Output the [X, Y] coordinate of the center of the cell containing the given text.  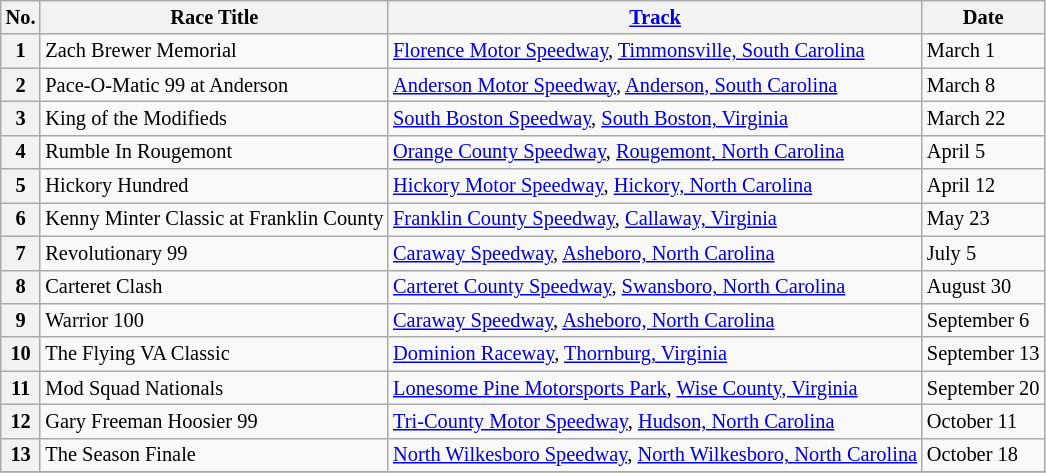
September 20 [983, 388]
March 8 [983, 85]
7 [21, 253]
The Season Finale [214, 455]
April 5 [983, 152]
Zach Brewer Memorial [214, 51]
July 5 [983, 253]
May 23 [983, 219]
Pace-O-Matic 99 at Anderson [214, 85]
The Flying VA Classic [214, 354]
Lonesome Pine Motorsports Park, Wise County, Virginia [655, 388]
8 [21, 287]
South Boston Speedway, South Boston, Virginia [655, 118]
11 [21, 388]
Mod Squad Nationals [214, 388]
September 13 [983, 354]
10 [21, 354]
March 22 [983, 118]
Tri-County Motor Speedway, Hudson, North Carolina [655, 421]
August 30 [983, 287]
March 1 [983, 51]
Carteret Clash [214, 287]
Date [983, 17]
Orange County Speedway, Rougemont, North Carolina [655, 152]
Revolutionary 99 [214, 253]
9 [21, 320]
Hickory Hundred [214, 186]
1 [21, 51]
Dominion Raceway, Thornburg, Virginia [655, 354]
Carteret County Speedway, Swansboro, North Carolina [655, 287]
Kenny Minter Classic at Franklin County [214, 219]
April 12 [983, 186]
No. [21, 17]
North Wilkesboro Speedway, North Wilkesboro, North Carolina [655, 455]
6 [21, 219]
Warrior 100 [214, 320]
Anderson Motor Speedway, Anderson, South Carolina [655, 85]
12 [21, 421]
Track [655, 17]
September 6 [983, 320]
Race Title [214, 17]
5 [21, 186]
3 [21, 118]
2 [21, 85]
October 18 [983, 455]
Rumble In Rougemont [214, 152]
Florence Motor Speedway, Timmonsville, South Carolina [655, 51]
13 [21, 455]
Franklin County Speedway, Callaway, Virginia [655, 219]
Hickory Motor Speedway, Hickory, North Carolina [655, 186]
Gary Freeman Hoosier 99 [214, 421]
October 11 [983, 421]
4 [21, 152]
King of the Modifieds [214, 118]
